Output the [x, y] coordinate of the center of the cell containing the given text.  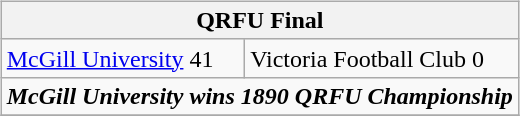
McGill University wins 1890 QRFU Championship [260, 96]
Victoria Football Club 0 [382, 58]
QRFU Final [260, 20]
McGill University 41 [122, 58]
